For the text-containing cell, return its midpoint in [X, Y] coordinate format. 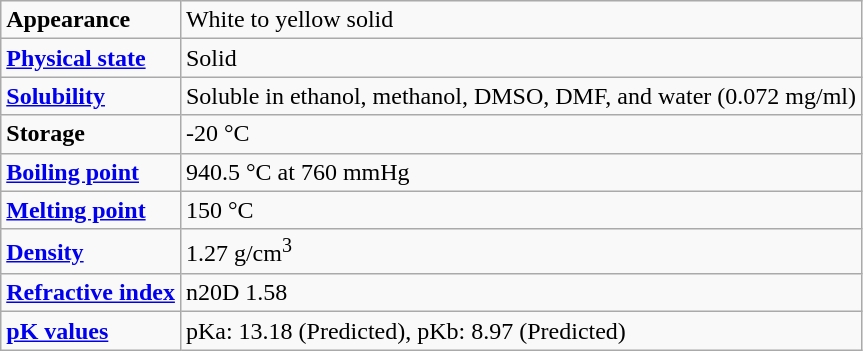
940.5 °C at 760 mmHg [520, 172]
Boiling point [91, 172]
Density [91, 252]
150 °C [520, 210]
-20 °C [520, 134]
1.27 g/cm3 [520, 252]
White to yellow solid [520, 20]
pK values [91, 331]
Solid [520, 58]
Melting point [91, 210]
Refractive index [91, 293]
n20D 1.58 [520, 293]
Physical state [91, 58]
pKa: 13.18 (Predicted), pKb: 8.97 (Predicted) [520, 331]
Solubility [91, 96]
Storage [91, 134]
Soluble in ethanol, methanol, DMSO, DMF, and water (0.072 mg/ml) [520, 96]
Appearance [91, 20]
